Provide the (x, y) coordinate of the cell's center where the given text is located.  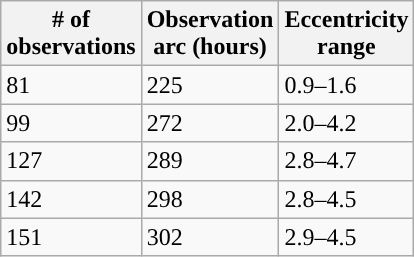
99 (71, 123)
298 (210, 199)
Eccentricityrange (346, 34)
2.0–4.2 (346, 123)
2.9–4.5 (346, 237)
302 (210, 237)
81 (71, 85)
Observationarc (hours) (210, 34)
0.9–1.6 (346, 85)
142 (71, 199)
127 (71, 161)
2.8–4.5 (346, 199)
2.8–4.7 (346, 161)
289 (210, 161)
272 (210, 123)
225 (210, 85)
151 (71, 237)
# ofobservations (71, 34)
